Find where the given text appears and provide that cell's center as (X, Y) coordinate. 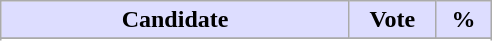
Candidate (176, 20)
Vote (392, 20)
% (463, 20)
